Locate the cell with the specified text and output its [x, y] center coordinate. 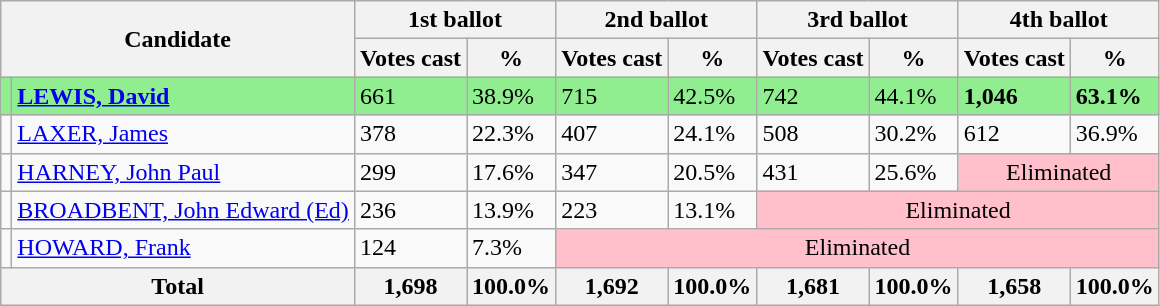
661 [410, 96]
LEWIS, David [184, 96]
1,658 [1014, 286]
124 [410, 248]
3rd ballot [858, 20]
38.9% [512, 96]
2nd ballot [656, 20]
4th ballot [1058, 20]
407 [612, 134]
13.9% [512, 210]
44.1% [914, 96]
17.6% [512, 172]
1,698 [410, 286]
378 [410, 134]
HARNEY, John Paul [184, 172]
Candidate [178, 39]
299 [410, 172]
7.3% [512, 248]
715 [612, 96]
20.5% [712, 172]
508 [813, 134]
1st ballot [454, 20]
431 [813, 172]
742 [813, 96]
63.1% [1114, 96]
LAXER, James [184, 134]
1,681 [813, 286]
22.3% [512, 134]
236 [410, 210]
HOWARD, Frank [184, 248]
1,046 [1014, 96]
BROADBENT, John Edward (Ed) [184, 210]
25.6% [914, 172]
Total [178, 286]
24.1% [712, 134]
1,692 [612, 286]
223 [612, 210]
42.5% [712, 96]
30.2% [914, 134]
36.9% [1114, 134]
347 [612, 172]
13.1% [712, 210]
612 [1014, 134]
